Identify which cell holds the provided text, then report its (X, Y) central coordinate. 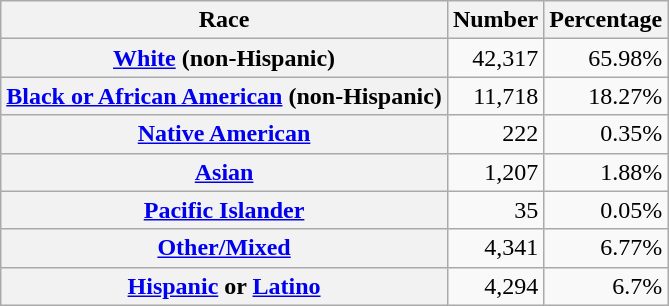
6.7% (606, 286)
Number (495, 20)
Native American (224, 134)
White (non-Hispanic) (224, 58)
18.27% (606, 96)
Race (224, 20)
4,341 (495, 248)
Other/Mixed (224, 248)
222 (495, 134)
42,317 (495, 58)
1,207 (495, 172)
6.77% (606, 248)
0.05% (606, 210)
1.88% (606, 172)
0.35% (606, 134)
Black or African American (non-Hispanic) (224, 96)
Percentage (606, 20)
4,294 (495, 286)
35 (495, 210)
65.98% (606, 58)
11,718 (495, 96)
Asian (224, 172)
Pacific Islander (224, 210)
Hispanic or Latino (224, 286)
